Search for the cell housing the specified text and yield its [x, y] center coordinate. 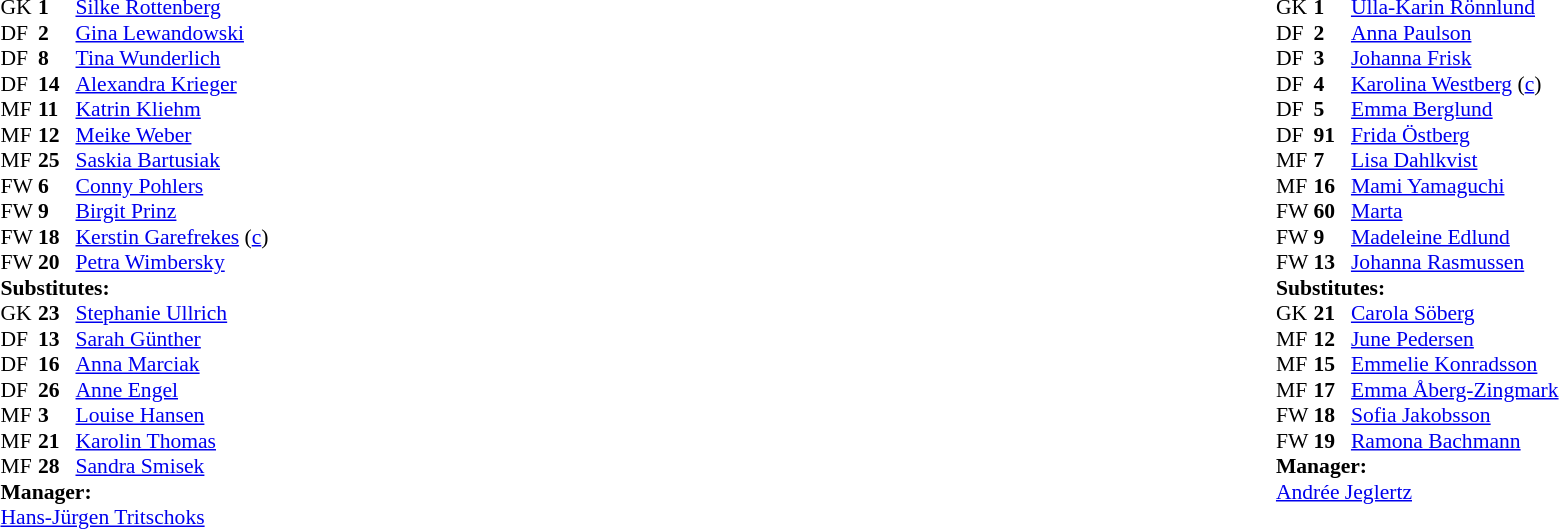
Conny Pohlers [172, 186]
19 [1332, 441]
Karolin Thomas [172, 441]
15 [1332, 365]
60 [1332, 211]
Tina Wunderlich [172, 59]
28 [57, 467]
Frida Östberg [1455, 135]
Emmelie Konradsson [1455, 365]
6 [57, 186]
4 [1332, 84]
17 [1332, 390]
Emma Berglund [1455, 109]
23 [57, 313]
Alexandra Krieger [172, 84]
8 [57, 59]
14 [57, 84]
Mami Yamaguchi [1455, 186]
Kerstin Garefrekes (c) [172, 237]
Saskia Bartusiak [172, 161]
Johanna Rasmussen [1455, 263]
Anna Paulson [1455, 33]
11 [57, 109]
Carola Söberg [1455, 313]
7 [1332, 161]
26 [57, 390]
Ramona Bachmann [1455, 441]
Meike Weber [172, 135]
Sarah Günther [172, 339]
Katrin Kliehm [172, 109]
Petra Wimbersky [172, 263]
Louise Hansen [172, 415]
91 [1332, 135]
Johanna Frisk [1455, 59]
25 [57, 161]
Madeleine Edlund [1455, 237]
Birgit Prinz [172, 211]
Emma Åberg-Zingmark [1455, 390]
Gina Lewandowski [172, 33]
Karolina Westberg (c) [1455, 84]
Sandra Smisek [172, 467]
20 [57, 263]
Sofia Jakobsson [1455, 415]
June Pedersen [1455, 339]
Marta [1455, 211]
Andrée Jeglertz [1418, 492]
Anne Engel [172, 390]
Anna Marciak [172, 365]
Lisa Dahlkvist [1455, 161]
Stephanie Ullrich [172, 313]
5 [1332, 109]
